Return the [x, y] coordinate for the center point of the cell that contains the specified text.  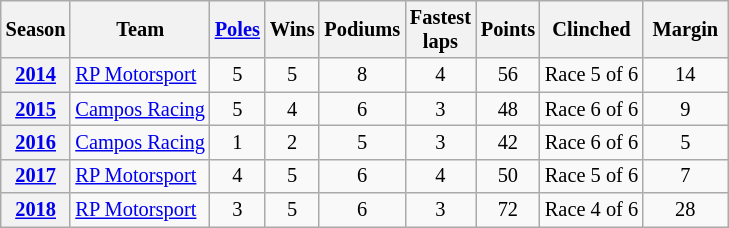
Podiums [362, 29]
72 [508, 210]
2014 [36, 75]
Season [36, 29]
2015 [36, 109]
14 [686, 75]
48 [508, 109]
56 [508, 75]
28 [686, 210]
Poles [238, 29]
Points [508, 29]
8 [362, 75]
42 [508, 142]
Margin [686, 29]
2 [292, 142]
2018 [36, 210]
7 [686, 176]
Race 4 of 6 [592, 210]
50 [508, 176]
2017 [36, 176]
Fastest laps [440, 29]
Wins [292, 29]
2016 [36, 142]
Clinched [592, 29]
1 [238, 142]
9 [686, 109]
Team [140, 29]
